From the cell containing the given text, extract its center point as [X, Y] coordinate. 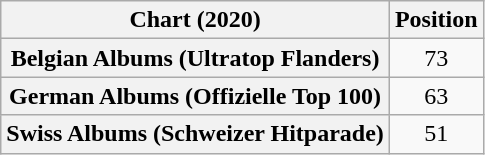
German Albums (Offizielle Top 100) [196, 96]
63 [436, 96]
Chart (2020) [196, 20]
Belgian Albums (Ultratop Flanders) [196, 58]
73 [436, 58]
51 [436, 134]
Swiss Albums (Schweizer Hitparade) [196, 134]
Position [436, 20]
